Extract the (X, Y) coordinate from the center of the cell holding the provided text.  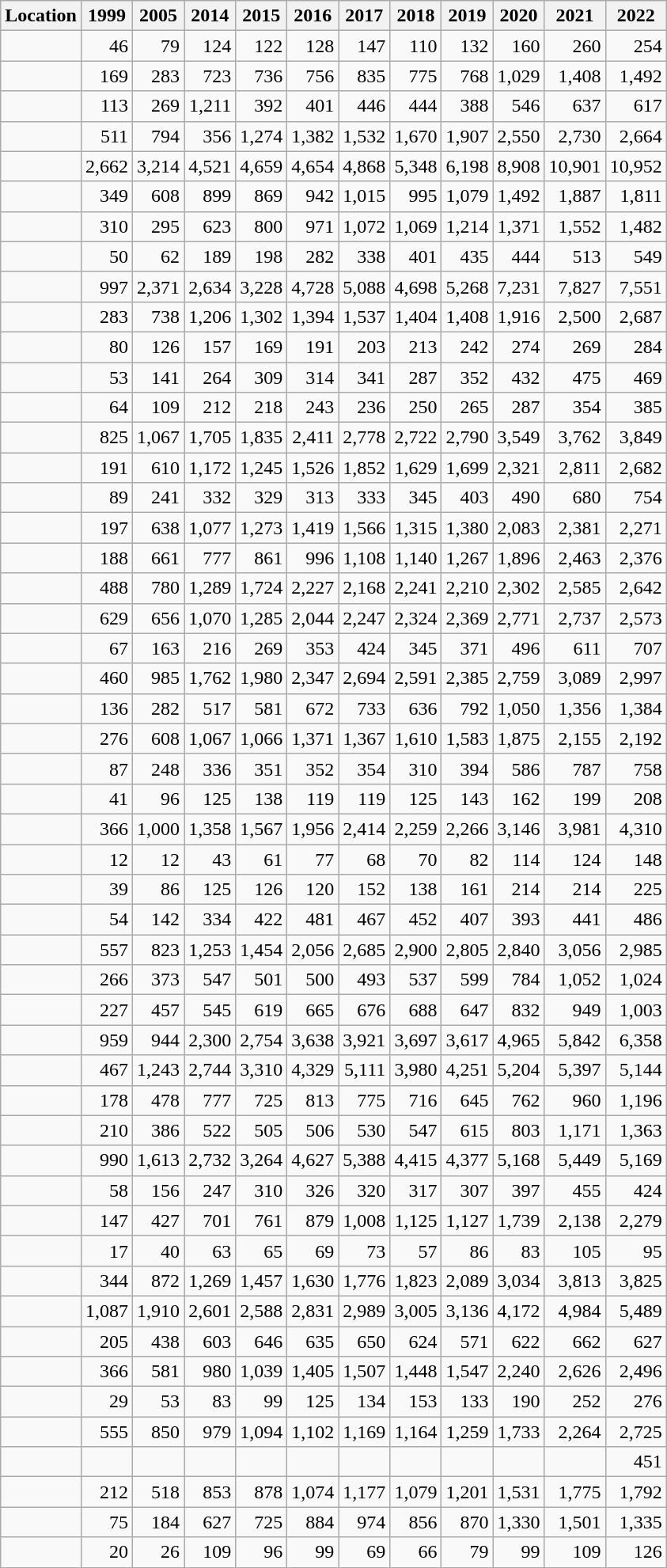
1,214 (467, 226)
2,685 (364, 950)
3,638 (313, 1040)
1,003 (636, 1010)
307 (467, 1190)
178 (106, 1100)
2,500 (574, 317)
4,329 (313, 1070)
1,127 (467, 1221)
248 (158, 769)
2,634 (210, 287)
1,567 (261, 829)
825 (106, 438)
1,024 (636, 980)
1,269 (210, 1281)
336 (210, 769)
1,724 (261, 588)
1,211 (210, 106)
1,776 (364, 1281)
3,980 (416, 1070)
4,377 (467, 1160)
1,164 (416, 1432)
7,827 (574, 287)
884 (313, 1522)
1,526 (313, 468)
156 (158, 1190)
662 (574, 1342)
1,775 (574, 1492)
134 (364, 1402)
4,659 (261, 166)
427 (158, 1221)
1,169 (364, 1432)
3,617 (467, 1040)
247 (210, 1190)
243 (313, 408)
1,852 (364, 468)
1,070 (210, 618)
2,271 (636, 528)
2021 (574, 16)
623 (210, 226)
488 (106, 588)
1,273 (261, 528)
82 (467, 859)
393 (519, 920)
63 (210, 1251)
665 (313, 1010)
546 (519, 106)
505 (261, 1130)
3,310 (261, 1070)
478 (158, 1100)
2017 (364, 16)
68 (364, 859)
2,241 (416, 588)
2,247 (364, 618)
73 (364, 1251)
645 (467, 1100)
1,358 (210, 829)
57 (416, 1251)
1,363 (636, 1130)
974 (364, 1522)
2,811 (574, 468)
1,733 (519, 1432)
1,072 (364, 226)
861 (261, 558)
67 (106, 648)
1,335 (636, 1522)
351 (261, 769)
2,732 (210, 1160)
996 (313, 558)
2,585 (574, 588)
1,613 (158, 1160)
1,315 (416, 528)
1,629 (416, 468)
266 (106, 980)
599 (467, 980)
46 (106, 46)
326 (313, 1190)
6,358 (636, 1040)
2,550 (519, 136)
701 (210, 1221)
879 (313, 1221)
680 (574, 498)
54 (106, 920)
586 (519, 769)
2,155 (574, 738)
1,330 (519, 1522)
780 (158, 588)
1,896 (519, 558)
2018 (416, 16)
800 (261, 226)
2,321 (519, 468)
87 (106, 769)
2,754 (261, 1040)
5,842 (574, 1040)
2020 (519, 16)
610 (158, 468)
1,074 (313, 1492)
2,347 (313, 678)
2,385 (467, 678)
869 (261, 196)
676 (364, 1010)
153 (416, 1402)
1,956 (313, 829)
2,778 (364, 438)
2016 (313, 16)
136 (106, 708)
1,069 (416, 226)
1,206 (210, 317)
1,125 (416, 1221)
688 (416, 1010)
522 (210, 1130)
2,573 (636, 618)
422 (261, 920)
3,813 (574, 1281)
716 (416, 1100)
1,102 (313, 1432)
313 (313, 498)
754 (636, 498)
216 (210, 648)
10,901 (574, 166)
2,227 (313, 588)
762 (519, 1100)
1,394 (313, 317)
2015 (261, 16)
163 (158, 648)
1,302 (261, 317)
823 (158, 950)
3,136 (467, 1311)
979 (210, 1432)
4,627 (313, 1160)
161 (467, 890)
4,984 (574, 1311)
284 (636, 347)
89 (106, 498)
441 (574, 920)
549 (636, 256)
3,849 (636, 438)
2,381 (574, 528)
1,000 (158, 829)
190 (519, 1402)
1,253 (210, 950)
794 (158, 136)
2,369 (467, 618)
723 (210, 76)
252 (574, 1402)
1,029 (519, 76)
5,388 (364, 1160)
205 (106, 1342)
3,089 (574, 678)
603 (210, 1342)
5,348 (416, 166)
738 (158, 317)
113 (106, 106)
3,264 (261, 1160)
1,172 (210, 468)
469 (636, 378)
787 (574, 769)
2,324 (416, 618)
3,056 (574, 950)
2,496 (636, 1372)
344 (106, 1281)
1,823 (416, 1281)
1,907 (467, 136)
41 (106, 799)
2022 (636, 16)
803 (519, 1130)
2,737 (574, 618)
1,259 (467, 1432)
388 (467, 106)
386 (158, 1130)
1,670 (416, 136)
2,588 (261, 1311)
518 (158, 1492)
2,266 (467, 829)
736 (261, 76)
2,694 (364, 678)
10,952 (636, 166)
985 (158, 678)
80 (106, 347)
5,449 (574, 1160)
320 (364, 1190)
66 (416, 1552)
4,698 (416, 287)
501 (261, 980)
2,759 (519, 678)
647 (467, 1010)
650 (364, 1342)
557 (106, 950)
768 (467, 76)
199 (574, 799)
1,087 (106, 1311)
2,591 (416, 678)
1,384 (636, 708)
309 (261, 378)
3,214 (158, 166)
1,382 (313, 136)
2,601 (210, 1311)
944 (158, 1040)
265 (467, 408)
3,825 (636, 1281)
20 (106, 1552)
672 (313, 708)
1,501 (574, 1522)
1,285 (261, 618)
1,457 (261, 1281)
617 (636, 106)
451 (636, 1462)
438 (158, 1342)
1,050 (519, 708)
338 (364, 256)
2,831 (313, 1311)
1,015 (364, 196)
197 (106, 528)
2,463 (574, 558)
1,835 (261, 438)
432 (519, 378)
571 (467, 1342)
1,811 (636, 196)
314 (313, 378)
2,989 (364, 1311)
26 (158, 1552)
4,521 (210, 166)
555 (106, 1432)
5,168 (519, 1160)
2,664 (636, 136)
2,264 (574, 1432)
2,642 (636, 588)
236 (364, 408)
2,900 (416, 950)
2,371 (158, 287)
2,411 (313, 438)
980 (210, 1372)
707 (636, 648)
517 (210, 708)
942 (313, 196)
1,108 (364, 558)
353 (313, 648)
2,744 (210, 1070)
619 (261, 1010)
260 (574, 46)
65 (261, 1251)
1,039 (261, 1372)
758 (636, 769)
1,419 (313, 528)
70 (416, 859)
5,204 (519, 1070)
8,908 (519, 166)
58 (106, 1190)
1,887 (574, 196)
5,169 (636, 1160)
971 (313, 226)
1,910 (158, 1311)
878 (261, 1492)
2,414 (364, 829)
1,454 (261, 950)
1,507 (364, 1372)
1,552 (574, 226)
198 (261, 256)
1,077 (210, 528)
3,981 (574, 829)
872 (158, 1281)
1,140 (416, 558)
143 (467, 799)
624 (416, 1342)
733 (364, 708)
2,240 (519, 1372)
2,302 (519, 588)
62 (158, 256)
2,279 (636, 1221)
486 (636, 920)
853 (210, 1492)
2,771 (519, 618)
1,356 (574, 708)
870 (467, 1522)
500 (313, 980)
1,367 (364, 738)
2,056 (313, 950)
455 (574, 1190)
856 (416, 1522)
203 (364, 347)
511 (106, 136)
629 (106, 618)
1,762 (210, 678)
Location (41, 16)
1,245 (261, 468)
189 (210, 256)
1,177 (364, 1492)
637 (574, 106)
4,728 (313, 287)
2,083 (519, 528)
241 (158, 498)
2,790 (467, 438)
1,289 (210, 588)
2,840 (519, 950)
1,980 (261, 678)
213 (416, 347)
545 (210, 1010)
152 (364, 890)
2,138 (574, 1221)
1,482 (636, 226)
1,792 (636, 1492)
184 (158, 1522)
2,682 (636, 468)
1,201 (467, 1492)
792 (467, 708)
513 (574, 256)
2,300 (210, 1040)
1,699 (467, 468)
394 (467, 769)
3,697 (416, 1040)
317 (416, 1190)
120 (313, 890)
208 (636, 799)
4,965 (519, 1040)
1,267 (467, 558)
5,111 (364, 1070)
635 (313, 1342)
4,415 (416, 1160)
1,066 (261, 738)
39 (106, 890)
274 (519, 347)
460 (106, 678)
5,489 (636, 1311)
3,549 (519, 438)
17 (106, 1251)
2,210 (467, 588)
50 (106, 256)
1,532 (364, 136)
6,198 (467, 166)
114 (519, 859)
95 (636, 1251)
2,722 (416, 438)
1,052 (574, 980)
77 (313, 859)
1,448 (416, 1372)
2,376 (636, 558)
530 (364, 1130)
1,583 (467, 738)
2,985 (636, 950)
2,805 (467, 950)
960 (574, 1100)
506 (313, 1130)
3,005 (416, 1311)
1,739 (519, 1221)
493 (364, 980)
636 (416, 708)
227 (106, 1010)
1,274 (261, 136)
3,146 (519, 829)
1,547 (467, 1372)
385 (636, 408)
5,268 (467, 287)
162 (519, 799)
646 (261, 1342)
392 (261, 106)
4,172 (519, 1311)
5,088 (364, 287)
1,008 (364, 1221)
2,192 (636, 738)
997 (106, 287)
7,231 (519, 287)
218 (261, 408)
341 (364, 378)
148 (636, 859)
397 (519, 1190)
537 (416, 980)
4,868 (364, 166)
622 (519, 1342)
3,034 (519, 1281)
160 (519, 46)
349 (106, 196)
4,654 (313, 166)
3,228 (261, 287)
661 (158, 558)
1,705 (210, 438)
490 (519, 498)
1,171 (574, 1130)
2,259 (416, 829)
2,089 (467, 1281)
2,044 (313, 618)
122 (261, 46)
2,626 (574, 1372)
1,630 (313, 1281)
1,875 (519, 738)
959 (106, 1040)
64 (106, 408)
2019 (467, 16)
850 (158, 1432)
761 (261, 1221)
110 (416, 46)
132 (467, 46)
210 (106, 1130)
2,725 (636, 1432)
2,730 (574, 136)
3,921 (364, 1040)
407 (467, 920)
373 (158, 980)
481 (313, 920)
2,687 (636, 317)
1,405 (313, 1372)
1,404 (416, 317)
656 (158, 618)
813 (313, 1100)
1,094 (261, 1432)
75 (106, 1522)
157 (210, 347)
4,251 (467, 1070)
29 (106, 1402)
446 (364, 106)
43 (210, 859)
61 (261, 859)
2014 (210, 16)
40 (158, 1251)
2,662 (106, 166)
1999 (106, 16)
784 (519, 980)
333 (364, 498)
1,243 (158, 1070)
133 (467, 1402)
457 (158, 1010)
371 (467, 648)
334 (210, 920)
832 (519, 1010)
1,531 (519, 1492)
5,397 (574, 1070)
1,566 (364, 528)
142 (158, 920)
188 (106, 558)
990 (106, 1160)
2,997 (636, 678)
995 (416, 196)
250 (416, 408)
332 (210, 498)
7,551 (636, 287)
242 (467, 347)
329 (261, 498)
105 (574, 1251)
1,916 (519, 317)
615 (467, 1130)
1,380 (467, 528)
1,537 (364, 317)
254 (636, 46)
128 (313, 46)
295 (158, 226)
1,610 (416, 738)
475 (574, 378)
2,168 (364, 588)
5,144 (636, 1070)
949 (574, 1010)
225 (636, 890)
2005 (158, 16)
638 (158, 528)
899 (210, 196)
611 (574, 648)
264 (210, 378)
1,196 (636, 1100)
756 (313, 76)
496 (519, 648)
4,310 (636, 829)
141 (158, 378)
403 (467, 498)
835 (364, 76)
3,762 (574, 438)
452 (416, 920)
435 (467, 256)
356 (210, 136)
